For the text-containing cell, return its midpoint in (X, Y) coordinate format. 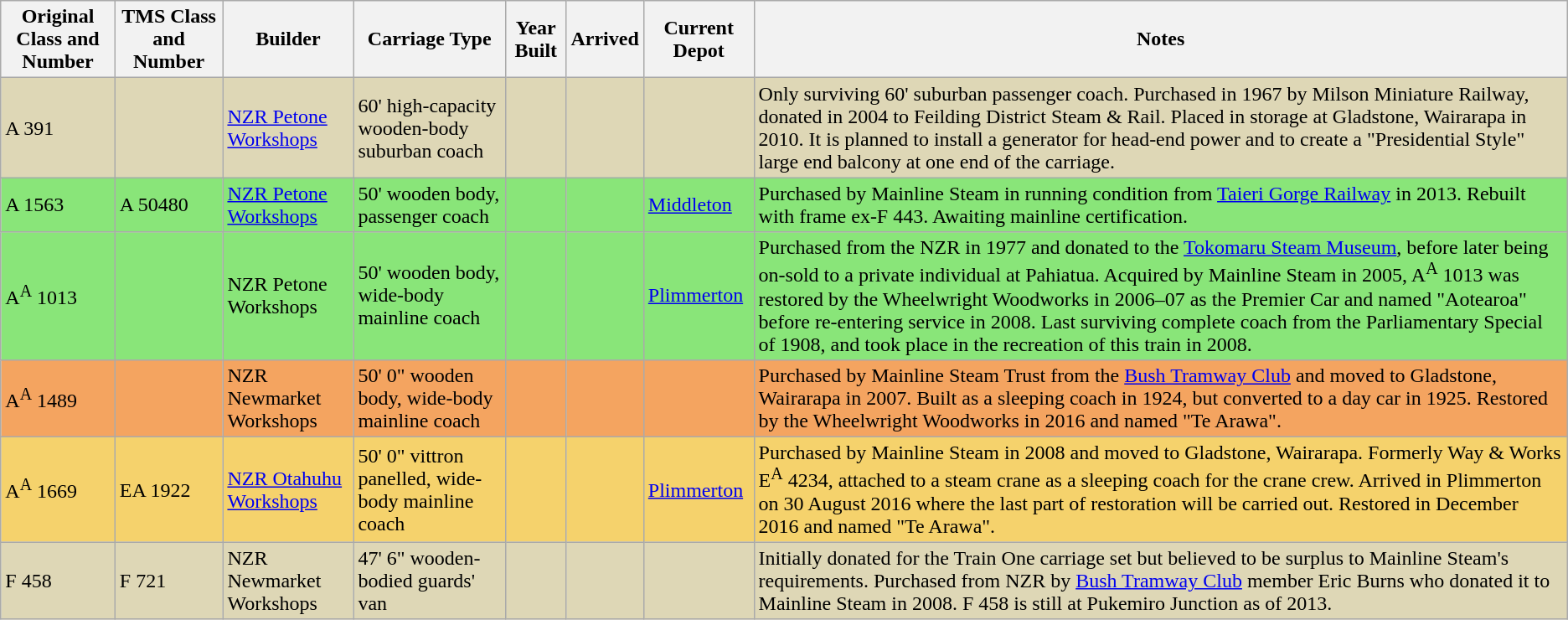
EA 1922 (169, 490)
Purchased by Mainline Steam in running condition from Taieri Gorge Railway in 2013. Rebuilt with frame ex-F 443. Awaiting mainline certification. (1161, 204)
Carriage Type (430, 39)
TMS Class and Number (169, 39)
AA 1669 (59, 490)
AA 1489 (59, 398)
Notes (1161, 39)
Original Class and Number (59, 39)
F 458 (59, 581)
50' 0" vittron panelled, wide-body mainline coach (430, 490)
Current Depot (699, 39)
Middleton (699, 204)
NZR Otahuhu Workshops (288, 490)
A 1563 (59, 204)
60' high-capacity wooden-body suburban coach (430, 127)
AA 1013 (59, 297)
50' wooden body, wide-body mainline coach (430, 297)
Year Built (536, 39)
A 50480 (169, 204)
Arrived (605, 39)
F 721 (169, 581)
A 391 (59, 127)
47' 6" wooden-bodied guards' van (430, 581)
50' wooden body, passenger coach (430, 204)
Builder (288, 39)
50' 0" wooden body, wide-body mainline coach (430, 398)
